Output the (x, y) coordinate of the center of the cell containing the given text.  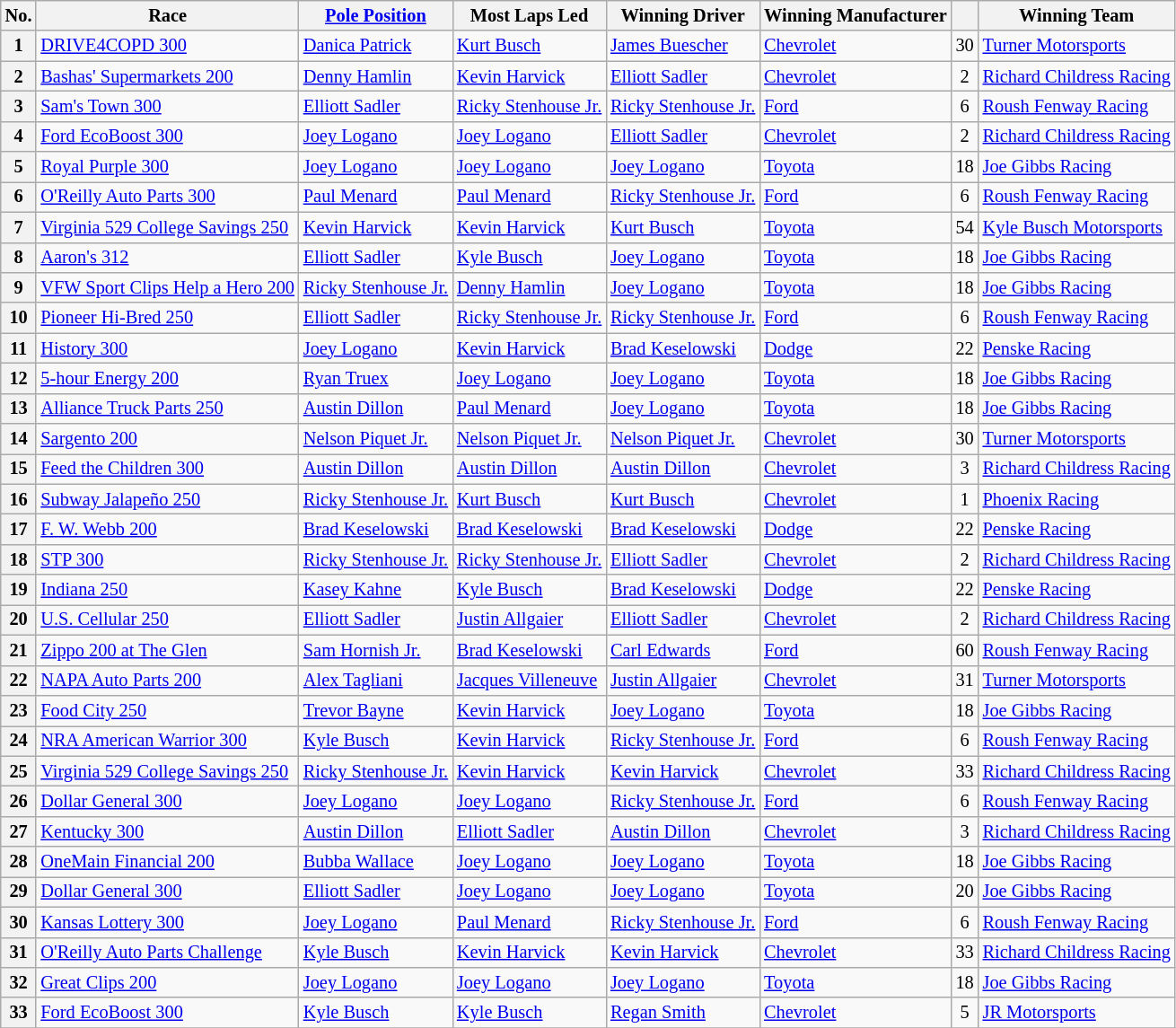
54 (965, 227)
60 (965, 650)
Subway Jalapeño 250 (167, 499)
8 (19, 258)
29 (19, 892)
Winning Driver (682, 15)
Pole Position (375, 15)
Carl Edwards (682, 650)
Feed the Children 300 (167, 469)
14 (19, 439)
15 (19, 469)
History 300 (167, 348)
5-hour Energy 200 (167, 378)
12 (19, 378)
VFW Sport Clips Help a Hero 200 (167, 287)
Kyle Busch Motorsports (1077, 227)
DRIVE4COPD 300 (167, 46)
19 (19, 590)
25 (19, 771)
Aaron's 312 (167, 258)
23 (19, 710)
Winning Manufacturer (855, 15)
26 (19, 801)
STP 300 (167, 559)
16 (19, 499)
Ryan Truex (375, 378)
Winning Team (1077, 15)
13 (19, 409)
Jacques Villeneuve (530, 681)
James Buescher (682, 46)
Bashas' Supermarkets 200 (167, 76)
Most Laps Led (530, 15)
28 (19, 862)
7 (19, 227)
Zippo 200 at The Glen (167, 650)
Food City 250 (167, 710)
9 (19, 287)
OneMain Financial 200 (167, 862)
NRA American Warrior 300 (167, 741)
11 (19, 348)
Danica Patrick (375, 46)
JR Motorsports (1077, 1013)
21 (19, 650)
32 (19, 982)
Race (167, 15)
Regan Smith (682, 1013)
O'Reilly Auto Parts 300 (167, 197)
Indiana 250 (167, 590)
Sam's Town 300 (167, 106)
O'Reilly Auto Parts Challenge (167, 953)
17 (19, 529)
Kansas Lottery 300 (167, 922)
Kasey Kahne (375, 590)
Phoenix Racing (1077, 499)
Trevor Bayne (375, 710)
24 (19, 741)
Alliance Truck Parts 250 (167, 409)
Sargento 200 (167, 439)
Royal Purple 300 (167, 167)
F. W. Webb 200 (167, 529)
Bubba Wallace (375, 862)
NAPA Auto Parts 200 (167, 681)
Pioneer Hi-Bred 250 (167, 318)
Alex Tagliani (375, 681)
Sam Hornish Jr. (375, 650)
27 (19, 831)
Kentucky 300 (167, 831)
No. (19, 15)
U.S. Cellular 250 (167, 619)
4 (19, 136)
10 (19, 318)
Great Clips 200 (167, 982)
